Output the (x, y) coordinate of the center of the cell containing the given text.  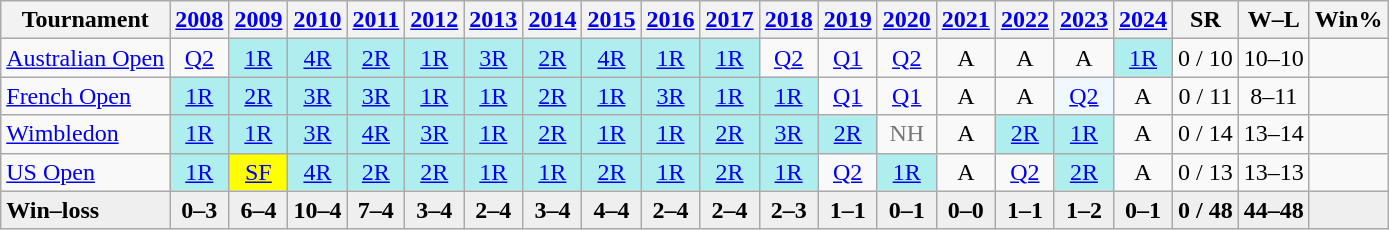
7–4 (376, 210)
2023 (1084, 20)
10–10 (1274, 58)
0–3 (200, 210)
13–14 (1274, 134)
Win% (1348, 20)
2–3 (788, 210)
2014 (552, 20)
Win–loss (86, 210)
2018 (788, 20)
2022 (1024, 20)
1–2 (1084, 210)
2016 (670, 20)
4–4 (612, 210)
2010 (318, 20)
2009 (258, 20)
0–0 (966, 210)
2013 (494, 20)
0 / 13 (1206, 172)
US Open (86, 172)
French Open (86, 96)
8–11 (1274, 96)
Australian Open (86, 58)
2017 (730, 20)
6–4 (258, 210)
0 / 14 (1206, 134)
2021 (966, 20)
0 / 11 (1206, 96)
2015 (612, 20)
SR (1206, 20)
NH (906, 134)
44–48 (1274, 210)
13–13 (1274, 172)
0 / 48 (1206, 210)
2020 (906, 20)
2012 (434, 20)
SF (258, 172)
2019 (848, 20)
W–L (1274, 20)
0 / 10 (1206, 58)
2024 (1142, 20)
2011 (376, 20)
Tournament (86, 20)
10–4 (318, 210)
Wimbledon (86, 134)
2008 (200, 20)
